From the cell containing the given text, extract its center point as [x, y] coordinate. 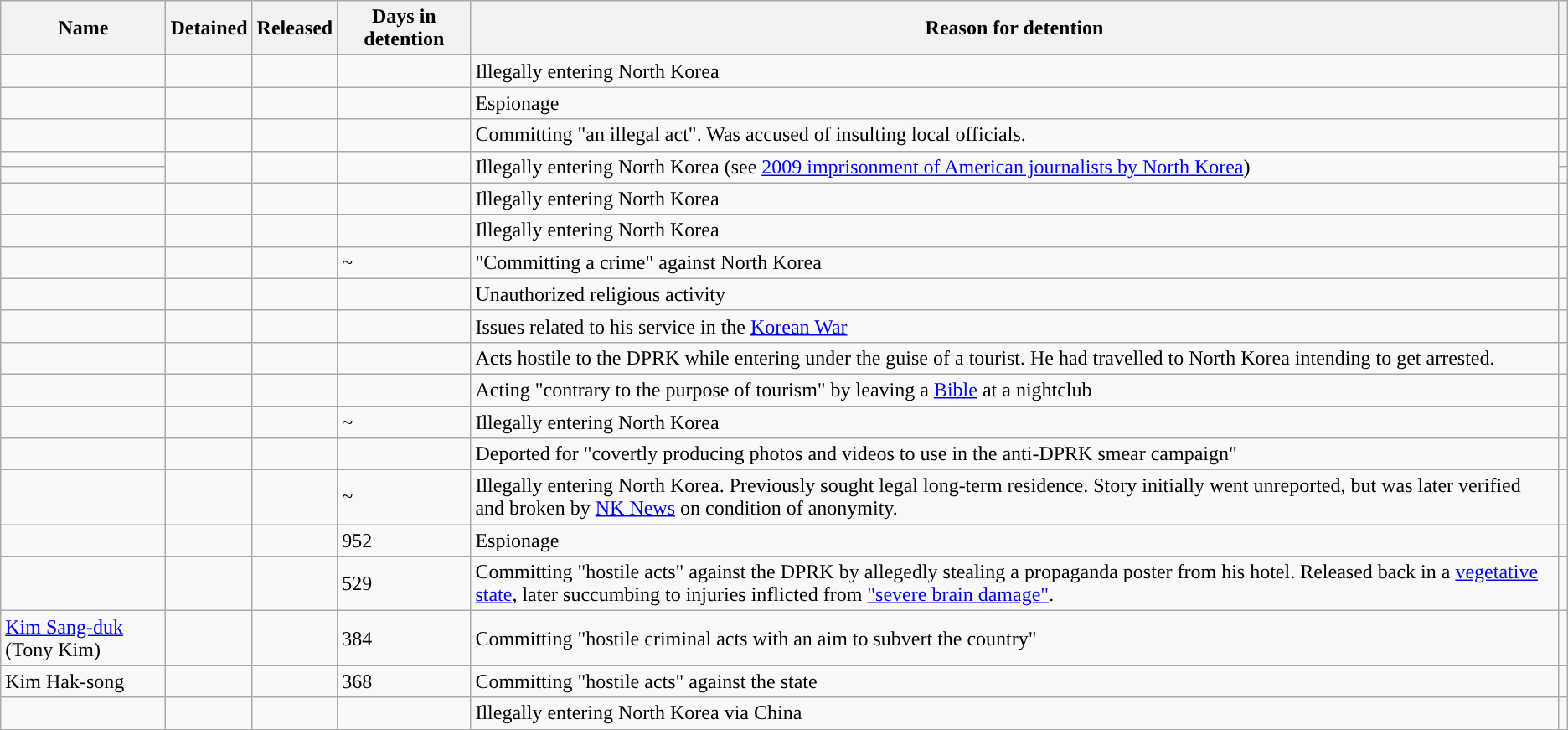
529 [404, 583]
952 [404, 541]
Detained [209, 28]
Name [84, 28]
Illegally entering North Korea (see 2009 imprisonment of American journalists by North Korea) [1014, 167]
Committing "hostile criminal acts with an aim to subvert the country" [1014, 639]
Deported for "covertly producing photos and videos to use in the anti-DPRK smear campaign" [1014, 454]
Released [295, 28]
Kim Sang-duk (Tony Kim) [84, 639]
Reason for detention [1014, 28]
Kim Hak-song [84, 681]
Committing "an illegal act". Was accused of insulting local officials. [1014, 135]
"Committing a crime" against North Korea [1014, 262]
Unauthorized religious activity [1014, 294]
Committing "hostile acts" against the state [1014, 681]
Acts hostile to the DPRK while entering under the guise of a tourist. He had travelled to North Korea intending to get arrested. [1014, 358]
Acting "contrary to the purpose of tourism" by leaving a Bible at a nightclub [1014, 390]
Illegally entering North Korea via China [1014, 713]
368 [404, 681]
384 [404, 639]
Issues related to his service in the Korean War [1014, 326]
Days in detention [404, 28]
